Find where the given text appears and provide that cell's center as [x, y] coordinate. 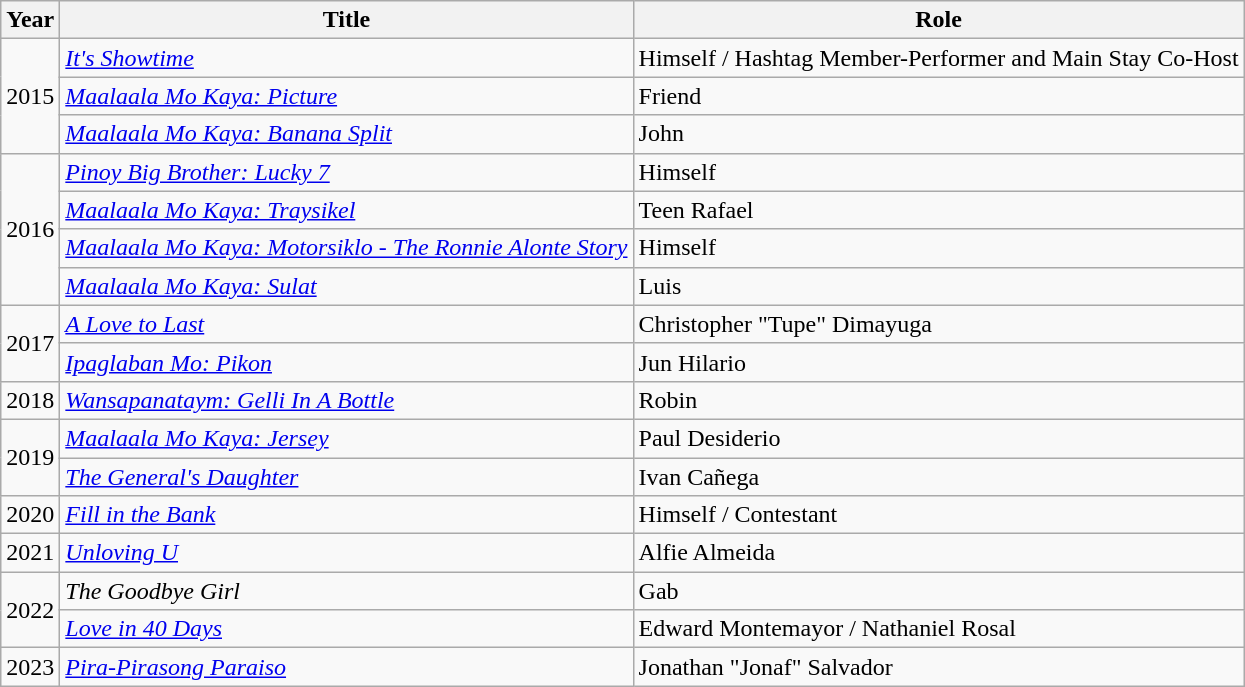
Jun Hilario [938, 362]
Pira-Pirasong Paraiso [346, 667]
Christopher "Tupe" Dimayuga [938, 324]
2015 [30, 96]
Himself / Hashtag Member-Performer and Main Stay Co-Host [938, 58]
The General's Daughter [346, 477]
Luis [938, 286]
Maalaala Mo Kaya: Motorsiklo - The Ronnie Alonte Story [346, 248]
2017 [30, 343]
John [938, 134]
It's Showtime [346, 58]
2018 [30, 400]
Maalaala Mo Kaya: Traysikel [346, 210]
Paul Desiderio [938, 438]
Maalaala Mo Kaya: Sulat [346, 286]
Love in 40 Days [346, 629]
Robin [938, 400]
Ivan Cañega [938, 477]
Edward Montemayor / Nathaniel Rosal [938, 629]
2019 [30, 457]
Himself / Contestant [938, 515]
Wansapanataym: Gelli In A Bottle [346, 400]
Maalaala Mo Kaya: Jersey [346, 438]
Unloving U [346, 553]
Maalaala Mo Kaya: Picture [346, 96]
Pinoy Big Brother: Lucky 7 [346, 172]
2016 [30, 229]
Title [346, 20]
Year [30, 20]
The Goodbye Girl [346, 591]
Friend [938, 96]
2020 [30, 515]
Maalaala Mo Kaya: Banana Split [346, 134]
Ipaglaban Mo: Pikon [346, 362]
Fill in the Bank [346, 515]
Teen Rafael [938, 210]
2023 [30, 667]
Role [938, 20]
2021 [30, 553]
2022 [30, 610]
A Love to Last [346, 324]
Gab [938, 591]
Alfie Almeida [938, 553]
Jonathan "Jonaf" Salvador [938, 667]
